Detect which cell encompasses the target text, then output its [X, Y] center coordinate. 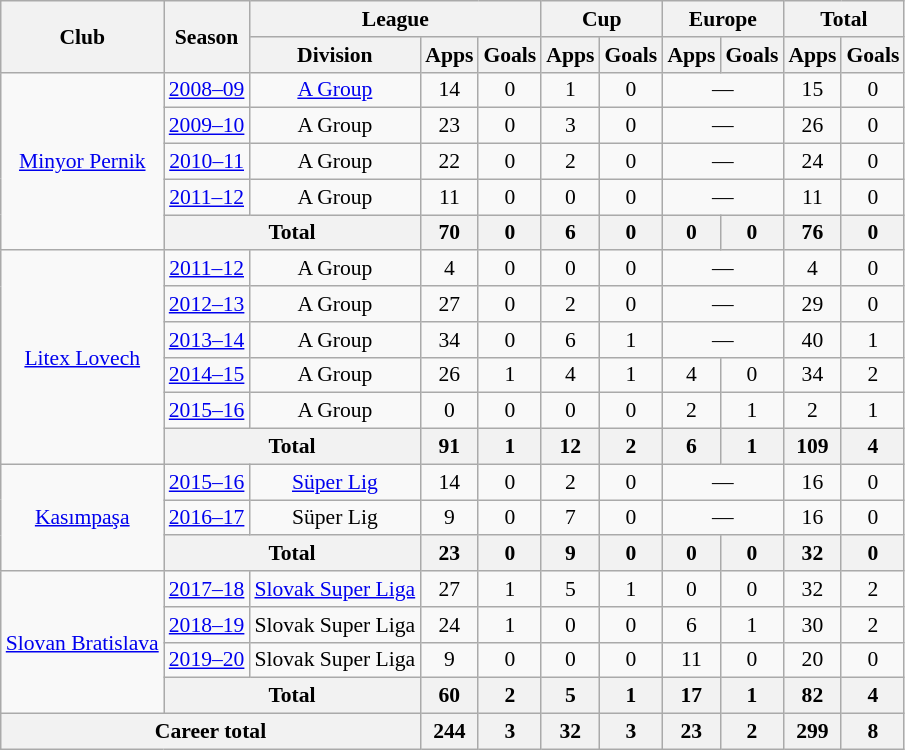
15 [812, 90]
Club [82, 36]
2019–20 [207, 660]
82 [812, 696]
2018–19 [207, 625]
109 [812, 447]
2014–15 [207, 375]
40 [812, 340]
76 [812, 233]
7 [570, 518]
2009–10 [207, 126]
Europe [722, 19]
2013–14 [207, 340]
2017–18 [207, 589]
2016–17 [207, 518]
Litex Lovech [82, 358]
League [395, 19]
Slovan Bratislava [82, 642]
Kasımpaşa [82, 518]
2010–11 [207, 162]
30 [812, 625]
Division [334, 55]
Season [207, 36]
70 [449, 233]
8 [872, 732]
244 [449, 732]
29 [812, 304]
60 [449, 696]
12 [570, 447]
20 [812, 660]
2008–09 [207, 90]
22 [449, 162]
17 [691, 696]
91 [449, 447]
Cup [602, 19]
299 [812, 732]
Career total [211, 732]
Minyor Pernik [82, 161]
2012–13 [207, 304]
